Provide the [X, Y] coordinate of the cell's center where the given text is located.  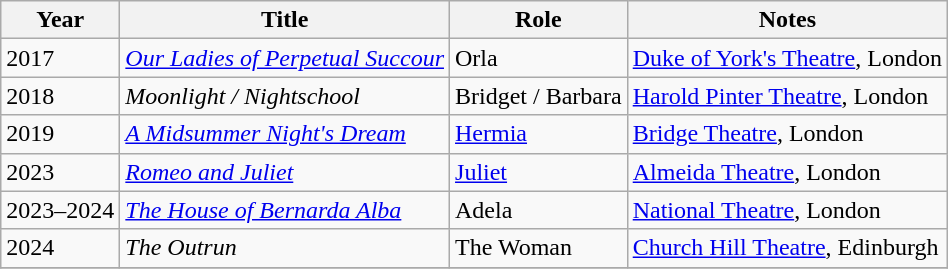
2023 [60, 172]
National Theatre, London [787, 210]
2023–2024 [60, 210]
Role [539, 20]
Bridge Theatre, London [787, 134]
Year [60, 20]
The Outrun [285, 248]
2017 [60, 58]
Title [285, 20]
2024 [60, 248]
Orla [539, 58]
Duke of York's Theatre, London [787, 58]
Romeo and Juliet [285, 172]
Bridget / Barbara [539, 96]
Notes [787, 20]
A Midsummer Night's Dream [285, 134]
Adela [539, 210]
Church Hill Theatre, Edinburgh [787, 248]
Our Ladies of Perpetual Succour [285, 58]
2018 [60, 96]
2019 [60, 134]
The Woman [539, 248]
Hermia [539, 134]
The House of Bernarda Alba [285, 210]
Almeida Theatre, London [787, 172]
Moonlight / Nightschool [285, 96]
Harold Pinter Theatre, London [787, 96]
Juliet [539, 172]
